Locate the cell with the specified text and output its (X, Y) center coordinate. 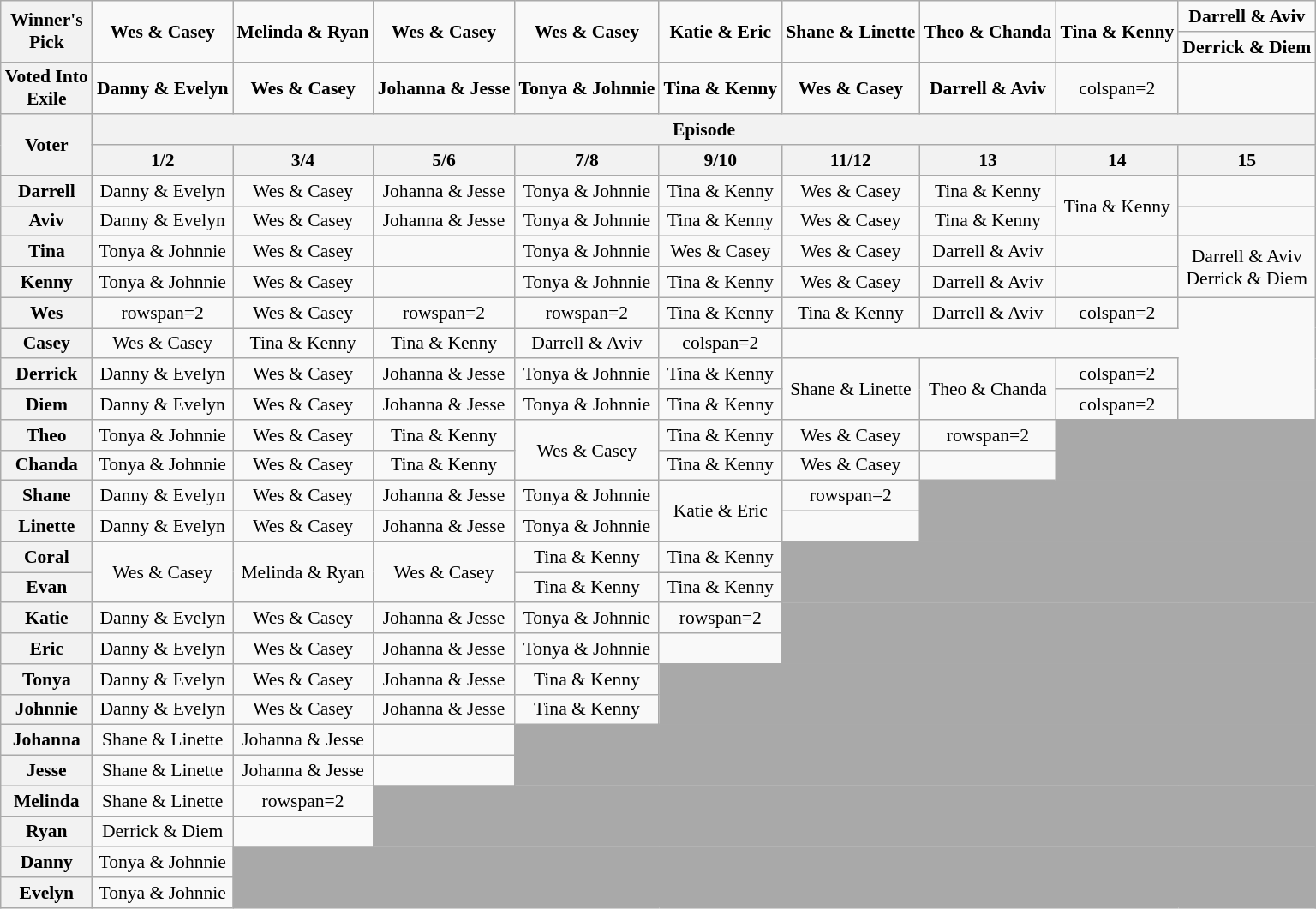
Winner'sPick (46, 31)
9/10 (720, 160)
Tonya (46, 679)
Wes (46, 313)
1/2 (163, 160)
Episode (704, 130)
Chanda (46, 465)
Voter (46, 146)
Katie (46, 619)
15 (1247, 160)
Darrell & AvivDerrick & Diem (1247, 267)
Evan (46, 588)
7/8 (586, 160)
11/12 (850, 160)
Johanna (46, 740)
Evelyn (46, 893)
Jesse (46, 771)
Danny (46, 863)
Casey (46, 344)
Tina (46, 252)
Eric (46, 649)
Shane (46, 496)
14 (1117, 160)
Johnnie (46, 709)
13 (987, 160)
Kenny (46, 283)
Coral (46, 557)
3/4 (303, 160)
Ryan (46, 832)
Diem (46, 404)
5/6 (444, 160)
Aviv (46, 221)
Linette (46, 527)
Darrell (46, 191)
Melinda (46, 801)
Theo (46, 435)
Derrick (46, 374)
Voted IntoExile (46, 87)
